Find where the given text appears and provide that cell's center as (X, Y) coordinate. 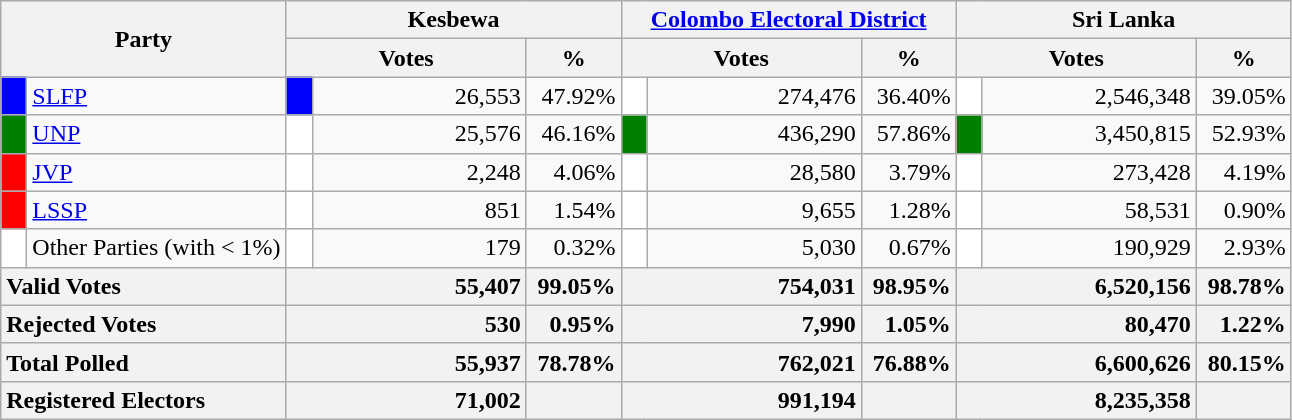
274,476 (754, 96)
2,546,348 (1089, 96)
36.40% (908, 96)
76.88% (908, 362)
Other Parties (with < 1%) (156, 248)
1.28% (908, 210)
3,450,815 (1089, 134)
25,576 (419, 134)
Valid Votes (144, 286)
26,553 (419, 96)
52.93% (1244, 134)
179 (419, 248)
2.93% (1244, 248)
78.78% (574, 362)
1.05% (908, 324)
JVP (156, 172)
80,470 (1076, 324)
LSSP (156, 210)
190,929 (1089, 248)
Rejected Votes (144, 324)
98.78% (1244, 286)
2,248 (419, 172)
436,290 (754, 134)
0.67% (908, 248)
991,194 (741, 400)
Kesbewa (454, 20)
98.95% (908, 286)
57.86% (908, 134)
58,531 (1089, 210)
0.95% (574, 324)
Colombo Electoral District (788, 20)
UNP (156, 134)
762,021 (741, 362)
3.79% (908, 172)
6,520,156 (1076, 286)
530 (406, 324)
6,600,626 (1076, 362)
Sri Lanka (1124, 20)
0.90% (1244, 210)
4.06% (574, 172)
80.15% (1244, 362)
7,990 (741, 324)
273,428 (1089, 172)
Total Polled (144, 362)
851 (419, 210)
1.22% (1244, 324)
71,002 (406, 400)
SLFP (156, 96)
754,031 (741, 286)
8,235,358 (1076, 400)
Party (144, 39)
46.16% (574, 134)
47.92% (574, 96)
28,580 (754, 172)
1.54% (574, 210)
39.05% (1244, 96)
99.05% (574, 286)
55,937 (406, 362)
55,407 (406, 286)
Registered Electors (144, 400)
9,655 (754, 210)
4.19% (1244, 172)
5,030 (754, 248)
0.32% (574, 248)
